Find where the given text appears and provide that cell's center as (X, Y) coordinate. 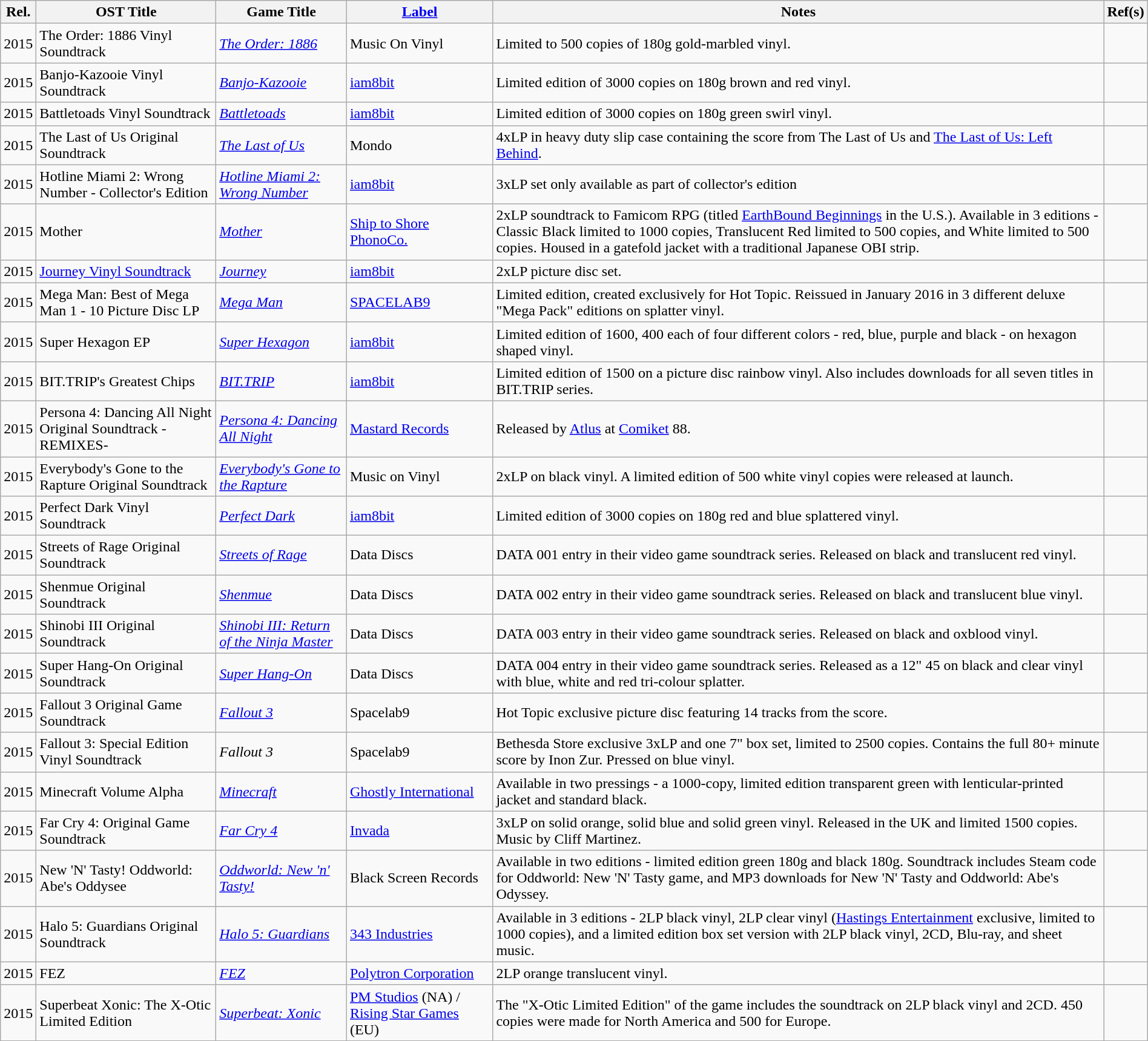
Invada (419, 830)
PM Studios (NA) / Rising Star Games (EU) (419, 1013)
Journey (282, 271)
Far Cry 4: Original Game Soundtrack (126, 830)
Mastard Records (419, 429)
Ship to Shore PhonoCo. (419, 232)
OST Title (126, 12)
Far Cry 4 (282, 830)
2xLP picture disc set. (798, 271)
Shinobi III: Return of the Ninja Master (282, 634)
Music On Vinyl (419, 44)
The Order: 1886 (282, 44)
Journey Vinyl Soundtrack (126, 271)
Limited edition of 1500 on a picture disc rainbow vinyl. Also includes downloads for all seven titles in BIT.TRIP series. (798, 381)
Everybody's Gone to the Rapture (282, 476)
DATA 004 entry in their video game soundtrack series. Released as a 12" 45 on black and clear vinyl with blue, white and red tri-colour splatter. (798, 673)
4xLP in heavy duty slip case containing the score from The Last of Us and The Last of Us: Left Behind. (798, 145)
Halo 5: Guardians Original Soundtrack (126, 934)
Shinobi III Original Soundtrack (126, 634)
BIT.TRIP's Greatest Chips (126, 381)
Oddworld: New 'n' Tasty! (282, 878)
Banjo-Kazooie (282, 82)
Black Screen Records (419, 878)
Persona 4: Dancing All Night (282, 429)
2xLP on black vinyl. A limited edition of 500 white vinyl copies were released at launch. (798, 476)
Music on Vinyl (419, 476)
Superbeat: Xonic (282, 1013)
2LP orange translucent vinyl. (798, 973)
Polytron Corporation (419, 973)
Ghostly International (419, 792)
BIT.TRIP (282, 381)
Mega Man (282, 303)
The Last of Us Original Soundtrack (126, 145)
Persona 4: Dancing All Night Original Soundtrack -REMIXES- (126, 429)
Super Hang-On Original Soundtrack (126, 673)
DATA 002 entry in their video game soundtrack series. Released on black and translucent blue vinyl. (798, 594)
Battletoads (282, 114)
Minecraft (282, 792)
Halo 5: Guardians (282, 934)
Shenmue Original Soundtrack (126, 594)
Minecraft Volume Alpha (126, 792)
Fallout 3: Special Edition Vinyl Soundtrack (126, 752)
Super Hexagon (282, 341)
Everybody's Gone to the Rapture Original Soundtrack (126, 476)
Available in two pressings - a 1000-copy, limited edition transparent green with lenticular-printed jacket and standard black. (798, 792)
Banjo-Kazooie Vinyl Soundtrack (126, 82)
Limited to 500 copies of 180g gold-marbled vinyl. (798, 44)
Limited edition of 3000 copies on 180g red and blue splattered vinyl. (798, 516)
New 'N' Tasty! Oddworld: Abe's Oddysee (126, 878)
Streets of Rage Original Soundtrack (126, 556)
Rel. (18, 12)
Super Hexagon EP (126, 341)
DATA 003 entry in their video game soundtrack series. Released on black and oxblood vinyl. (798, 634)
3xLP set only available as part of collector's edition (798, 184)
Mega Man: Best of Mega Man 1 - 10 Picture Disc LP (126, 303)
Ref(s) (1126, 12)
Limited edition of 1600, 400 each of four different colors - red, blue, purple and black - on hexagon shaped vinyl. (798, 341)
Hotline Miami 2: Wrong Number - Collector's Edition (126, 184)
343 Industries (419, 934)
Bethesda Store exclusive 3xLP and one 7" box set, limited to 2500 copies. Contains the full 80+ minute score by Inon Zur. Pressed on blue vinyl. (798, 752)
Mondo (419, 145)
Perfect Dark Vinyl Soundtrack (126, 516)
Game Title (282, 12)
Released by Atlus at Comiket 88. (798, 429)
The Last of Us (282, 145)
Fallout 3 Original Game Soundtrack (126, 713)
SPACELAB9 (419, 303)
Notes (798, 12)
DATA 001 entry in their video game soundtrack series. Released on black and translucent red vinyl. (798, 556)
Label (419, 12)
Limited edition, created exclusively for Hot Topic. Reissued in January 2016 in 3 different deluxe "Mega Pack" editions on splatter vinyl. (798, 303)
Hot Topic exclusive picture disc featuring 14 tracks from the score. (798, 713)
Battletoads Vinyl Soundtrack (126, 114)
The Order: 1886 Vinyl Soundtrack (126, 44)
Superbeat Xonic: The X-Otic Limited Edition (126, 1013)
Limited edition of 3000 copies on 180g green swirl vinyl. (798, 114)
3xLP on solid orange, solid blue and solid green vinyl. Released in the UK and limited 1500 copies. Music by Cliff Martinez. (798, 830)
Shenmue (282, 594)
Streets of Rage (282, 556)
Perfect Dark (282, 516)
Hotline Miami 2: Wrong Number (282, 184)
Super Hang-On (282, 673)
Limited edition of 3000 copies on 180g brown and red vinyl. (798, 82)
